Find where the given text appears and provide that cell's center as [x, y] coordinate. 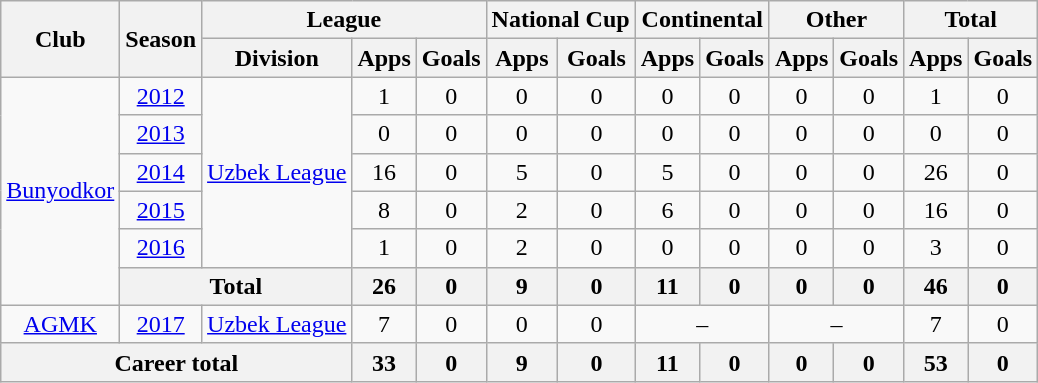
2013 [161, 134]
3 [936, 248]
6 [667, 210]
2015 [161, 210]
53 [936, 362]
8 [384, 210]
2012 [161, 96]
Club [60, 39]
46 [936, 286]
Bunyodkor [60, 191]
Division [277, 58]
2014 [161, 172]
Season [161, 39]
AGMK [60, 324]
2017 [161, 324]
Career total [176, 362]
33 [384, 362]
Continental [702, 20]
2016 [161, 248]
Other [836, 20]
League [344, 20]
National Cup [560, 20]
